For the text-containing cell, return its midpoint in [X, Y] coordinate format. 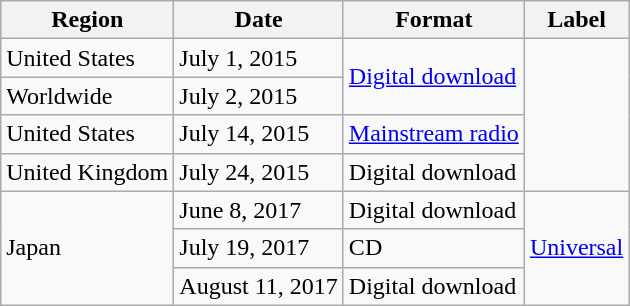
July 14, 2015 [259, 134]
July 1, 2015 [259, 58]
July 19, 2017 [259, 248]
June 8, 2017 [259, 210]
July 2, 2015 [259, 96]
Date [259, 20]
Label [576, 20]
Region [88, 20]
Japan [88, 248]
August 11, 2017 [259, 286]
Universal [576, 248]
July 24, 2015 [259, 172]
Format [434, 20]
Worldwide [88, 96]
Mainstream radio [434, 134]
CD [434, 248]
United Kingdom [88, 172]
